Provide the (x, y) coordinate of the cell's center where the given text is located.  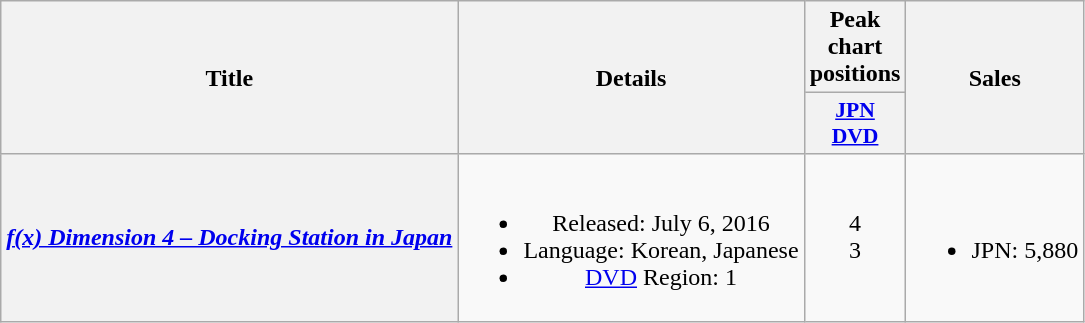
Details (631, 78)
JPNDVD (855, 124)
Released: July 6, 2016Language: Korean, JapaneseDVD Region: 1 (631, 238)
JPN: 5,880 (995, 238)
f(x) Dimension 4 – Docking Station in Japan (230, 238)
Sales (995, 78)
4 3 (855, 238)
Title (230, 78)
Peak chart positions (855, 47)
